Provide the [X, Y] coordinate of the cell's center where the given text is located.  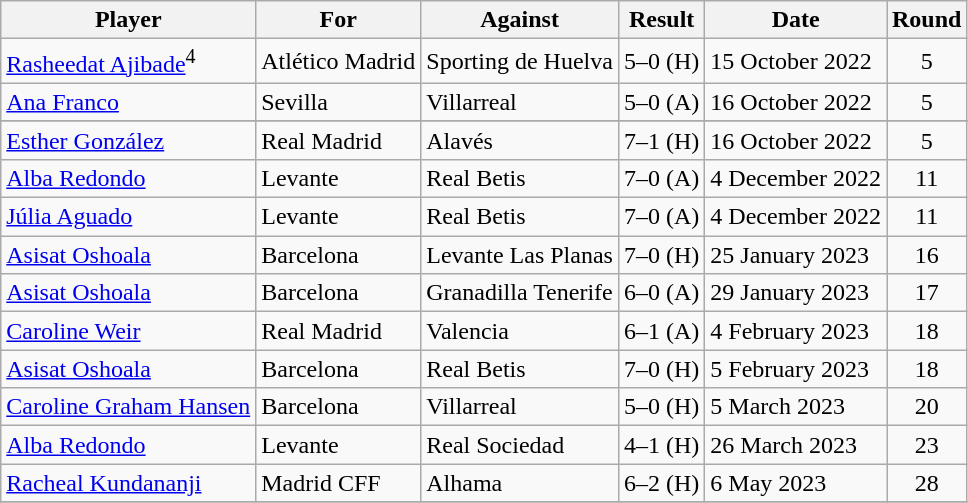
Player [128, 20]
Sporting de Huelva [520, 62]
Real Sociedad [520, 445]
Madrid CFF [338, 483]
Ana Franco [128, 102]
6–2 (H) [661, 483]
4 February 2023 [796, 331]
15 October 2022 [796, 62]
Levante Las Planas [520, 255]
Round [926, 20]
4–1 (H) [661, 445]
26 March 2023 [796, 445]
Alhama [520, 483]
6–0 (A) [661, 293]
20 [926, 407]
7–1 (H) [661, 140]
Rasheedat Ajibade4 [128, 62]
5 March 2023 [796, 407]
Alavés [520, 140]
Caroline Graham Hansen [128, 407]
Atlético Madrid [338, 62]
For [338, 20]
23 [926, 445]
17 [926, 293]
Granadilla Tenerife [520, 293]
16 [926, 255]
Valencia [520, 331]
28 [926, 483]
Racheal Kundananji [128, 483]
29 January 2023 [796, 293]
5–0 (A) [661, 102]
5 February 2023 [796, 369]
6–1 (A) [661, 331]
Esther González [128, 140]
25 January 2023 [796, 255]
Against [520, 20]
6 May 2023 [796, 483]
Date [796, 20]
Sevilla [338, 102]
Caroline Weir [128, 331]
Result [661, 20]
Júlia Aguado [128, 217]
